Locate the cell with the specified text and output its [X, Y] center coordinate. 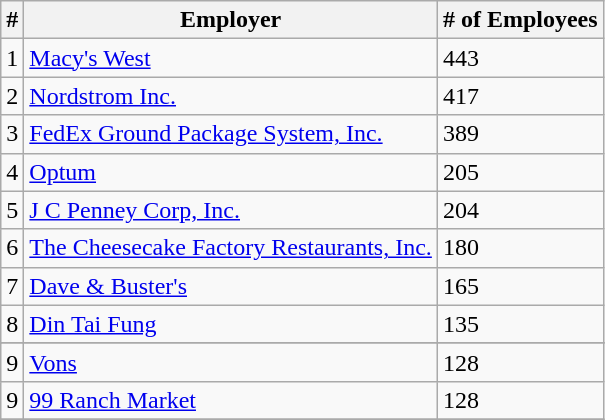
7 [12, 286]
Macy's West [231, 58]
8 [12, 324]
2 [12, 96]
The Cheesecake Factory Restaurants, Inc. [231, 248]
Optum [231, 172]
5 [12, 210]
180 [520, 248]
204 [520, 210]
Dave & Buster's [231, 286]
Employer [231, 20]
165 [520, 286]
443 [520, 58]
4 [12, 172]
Nordstrom Inc. [231, 96]
417 [520, 96]
Vons [231, 362]
# [12, 20]
3 [12, 134]
135 [520, 324]
J C Penney Corp, Inc. [231, 210]
1 [12, 58]
# of Employees [520, 20]
FedEx Ground Package System, Inc. [231, 134]
389 [520, 134]
Din Tai Fung [231, 324]
99 Ranch Market [231, 400]
6 [12, 248]
205 [520, 172]
